Output the [X, Y] coordinate of the center of the cell containing the given text.  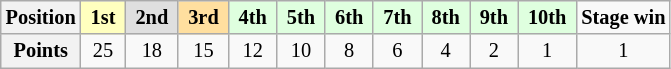
10th [547, 17]
8th [446, 17]
6th [349, 17]
2nd [152, 17]
25 [104, 51]
15 [203, 51]
5th [301, 17]
Stage win [623, 17]
7th [397, 17]
2 [494, 51]
3rd [203, 17]
18 [152, 51]
Points [41, 51]
9th [494, 17]
6 [397, 51]
4 [446, 51]
8 [349, 51]
12 [253, 51]
10 [301, 51]
1st [104, 17]
Position [41, 17]
4th [253, 17]
